Output the [X, Y] coordinate of the center of the cell containing the given text.  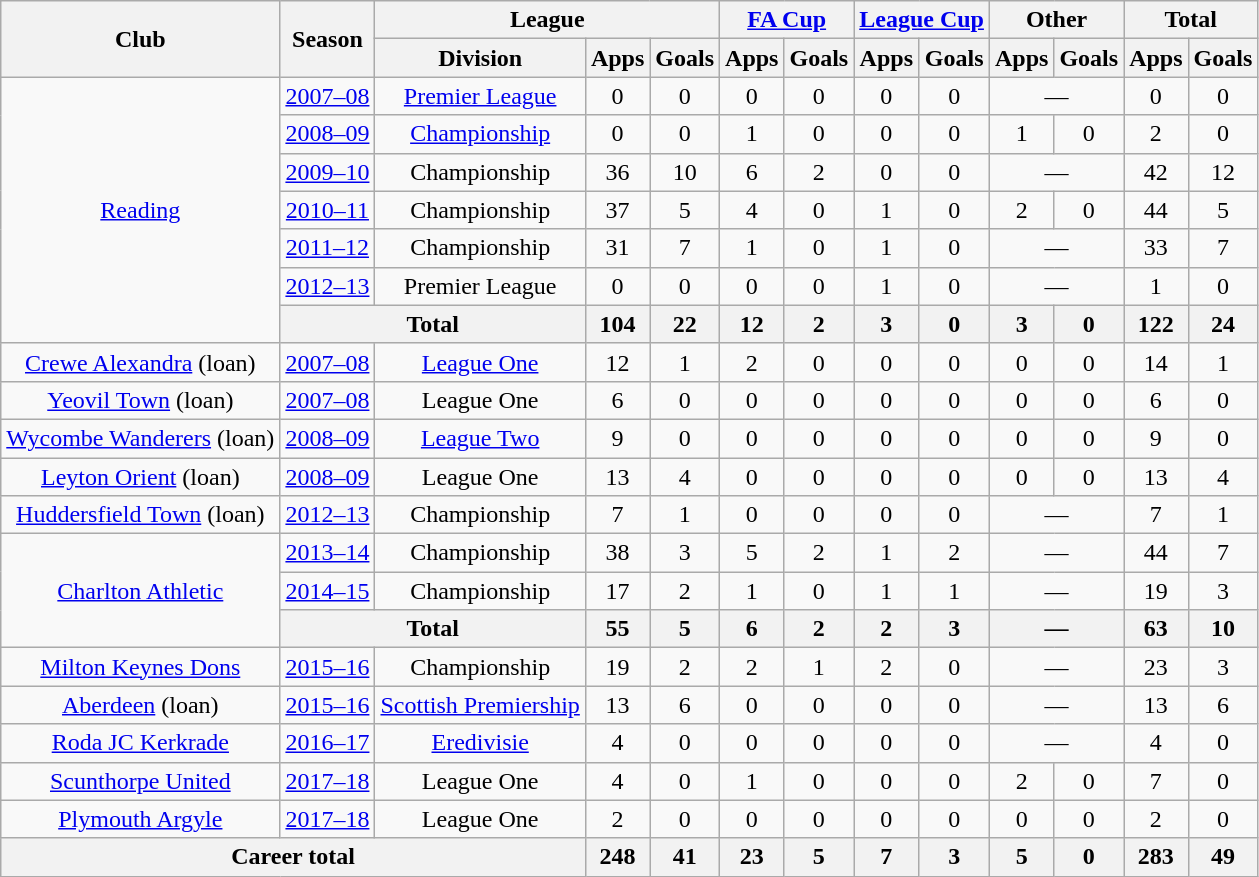
Scottish Premiership [480, 705]
League Cup [922, 20]
33 [1156, 248]
Huddersfield Town (loan) [140, 515]
41 [685, 857]
31 [617, 248]
League [548, 20]
Wycombe Wanderers (loan) [140, 438]
55 [617, 629]
2011–12 [328, 248]
38 [617, 553]
2016–17 [328, 743]
Crewe Alexandra (loan) [140, 362]
122 [1156, 324]
42 [1156, 172]
22 [685, 324]
248 [617, 857]
2013–14 [328, 553]
Career total [294, 857]
Plymouth Argyle [140, 819]
Club [140, 39]
37 [617, 210]
Yeovil Town (loan) [140, 400]
Charlton Athletic [140, 591]
Season [328, 39]
League Two [480, 438]
2009–10 [328, 172]
36 [617, 172]
24 [1223, 324]
2010–11 [328, 210]
63 [1156, 629]
17 [617, 591]
Scunthorpe United [140, 781]
Aberdeen (loan) [140, 705]
Leyton Orient (loan) [140, 477]
Milton Keynes Dons [140, 667]
Roda JC Kerkrade [140, 743]
Reading [140, 210]
104 [617, 324]
Other [1056, 20]
FA Cup [787, 20]
49 [1223, 857]
Eredivisie [480, 743]
Division [480, 58]
14 [1156, 362]
2014–15 [328, 591]
283 [1156, 857]
